Extract the (x, y) coordinate from the center of the cell holding the provided text.  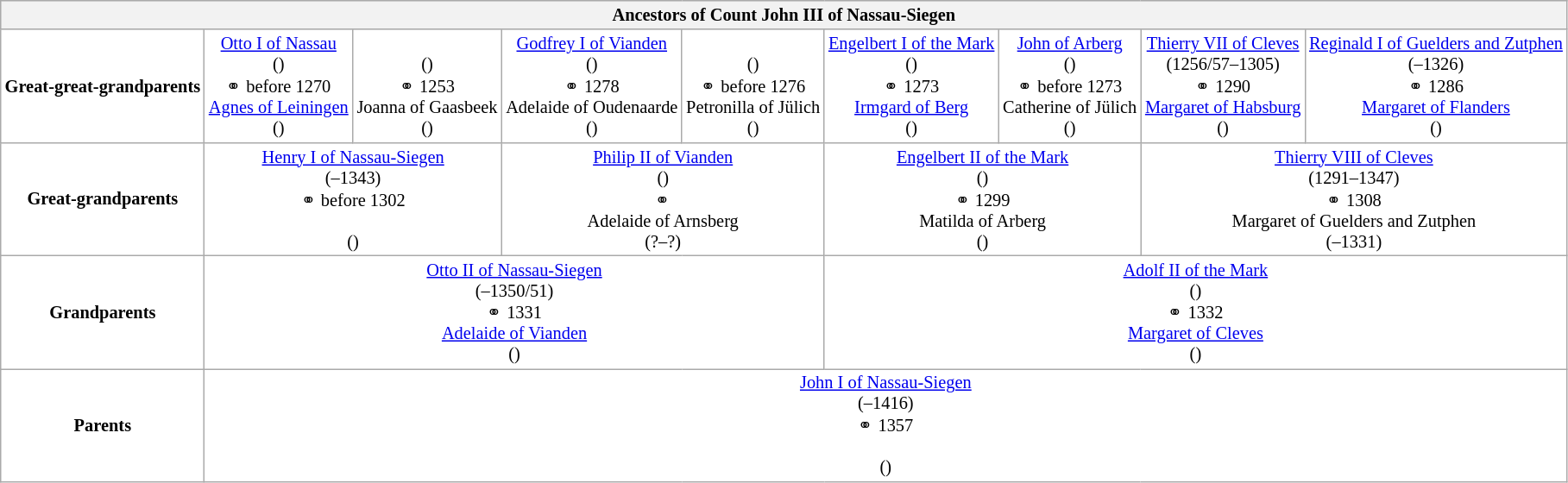
John of Arberg()⚭ before 1273Catherine of Jülich() (1070, 86)
Reginald I of Guelders and Zutphen(–1326)⚭ 1286Margaret of Flanders() (1436, 86)
Thierry VIII of Cleves(1291–1347)⚭ 1308Margaret of Guelders and Zutphen(–1331) (1354, 198)
Otto II of Nassau-Siegen(–1350/51)⚭ 1331Adelaide of Vianden() (514, 312)
John I of Nassau-Siegen(–1416)⚭ 1357() (885, 424)
Grandparents (103, 312)
Thierry VII of Cleves(1256/57–1305)⚭ 1290Margaret of Habsburg() (1223, 86)
()⚭ 1253Joanna of Gaasbeek() (428, 86)
Otto I of Nassau()⚭ before 1270Agnes of Leiningen() (279, 86)
Parents (103, 424)
Godfrey I of Vianden()⚭ 1278Adelaide of Oudenaarde() (592, 86)
Adolf II of the Mark()⚭ 1332Margaret of Cleves() (1196, 312)
Philip II of Vianden()⚭Adelaide of Arnsberg(?–?) (663, 198)
Henry I of Nassau-Siegen(–1343)⚭ before 1302() (353, 198)
()⚭ before 1276Petronilla of Jülich() (753, 86)
Great-grandparents (103, 198)
Ancestors of Count John III of Nassau-Siegen (784, 15)
Engelbert II of the Mark()⚭ 1299Matilda of Arberg() (982, 198)
Great-great-grandparents (103, 86)
Engelbert I of the Mark()⚭ 1273Irmgard of Berg() (911, 86)
